Provide the [x, y] coordinate of the cell's center where the given text is located.  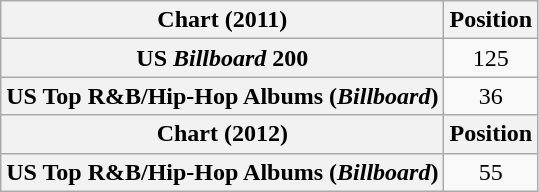
125 [491, 58]
55 [491, 172]
US Billboard 200 [222, 58]
Chart (2011) [222, 20]
Chart (2012) [222, 134]
36 [491, 96]
